Identify which cell holds the provided text, then report its (x, y) central coordinate. 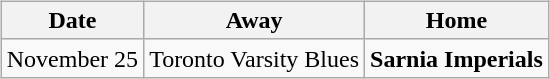
Date (72, 20)
Home (457, 20)
Sarnia Imperials (457, 58)
Toronto Varsity Blues (254, 58)
November 25 (72, 58)
Away (254, 20)
